For the text-containing cell, return its midpoint in [x, y] coordinate format. 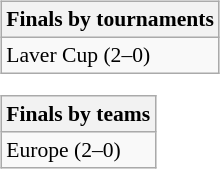
Finals by teams [78, 114]
Laver Cup (2–0) [110, 55]
Europe (2–0) [78, 150]
Finals by tournaments [110, 20]
